Search for the cell housing the specified text and yield its (X, Y) center coordinate. 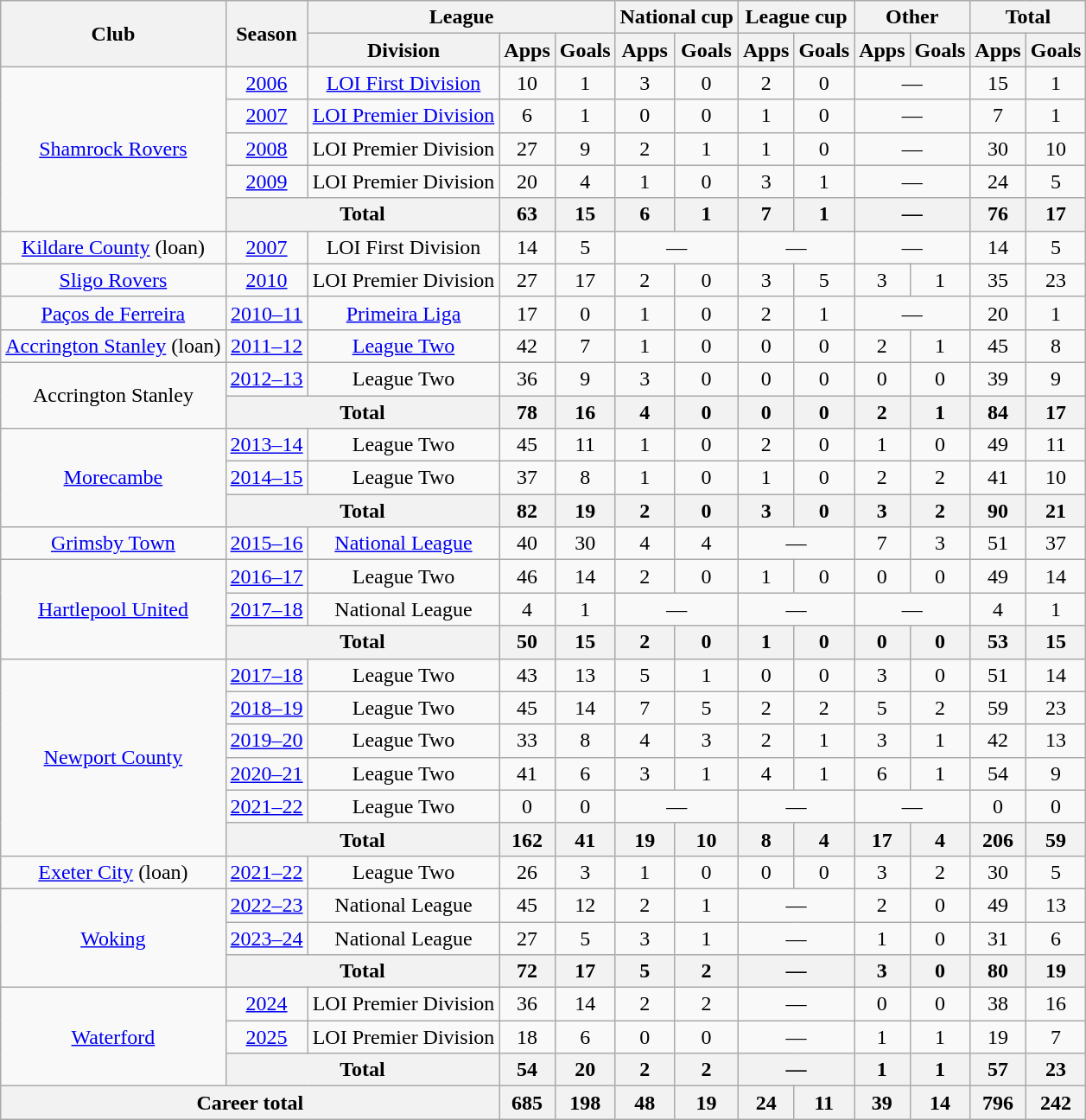
84 (998, 412)
Kildare County (loan) (113, 247)
82 (527, 511)
2020–21 (266, 773)
33 (527, 741)
2013–14 (266, 445)
46 (527, 576)
48 (645, 1103)
198 (585, 1103)
Waterford (113, 1037)
2011–12 (266, 346)
57 (998, 1070)
38 (998, 1004)
21 (1056, 511)
2008 (266, 149)
63 (527, 214)
2014–15 (266, 478)
43 (527, 675)
40 (527, 544)
2022–23 (266, 905)
80 (998, 971)
League (461, 17)
2018–19 (266, 708)
796 (998, 1103)
Shamrock Rovers (113, 149)
Paços de Ferreira (113, 313)
206 (998, 839)
76 (998, 214)
Exeter City (loan) (113, 872)
2019–20 (266, 741)
Woking (113, 938)
Sligo Rovers (113, 280)
50 (527, 642)
Club (113, 34)
78 (527, 412)
35 (998, 280)
League cup (796, 17)
Grimsby Town (113, 544)
2006 (266, 83)
2009 (266, 181)
Division (403, 50)
Morecambe (113, 478)
31 (998, 938)
Season (266, 34)
Newport County (113, 757)
90 (998, 511)
12 (585, 905)
2010 (266, 280)
162 (527, 839)
2016–17 (266, 576)
Accrington Stanley (loan) (113, 346)
53 (998, 642)
Other (912, 17)
18 (527, 1037)
Hartlepool United (113, 609)
2023–24 (266, 938)
242 (1056, 1103)
Accrington Stanley (113, 395)
2025 (266, 1037)
2024 (266, 1004)
Career total (251, 1103)
National cup (676, 17)
685 (527, 1103)
72 (527, 971)
2010–11 (266, 313)
2015–16 (266, 544)
Primeira Liga (403, 313)
26 (527, 872)
2012–13 (266, 379)
